Return [x, y] of the center of cell containing provided text 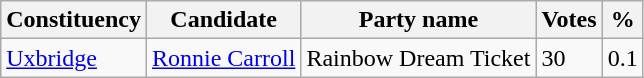
Candidate [223, 20]
Party name [418, 20]
Constituency [74, 20]
Rainbow Dream Ticket [418, 58]
Ronnie Carroll [223, 58]
Uxbridge [74, 58]
Votes [569, 20]
0.1 [622, 58]
30 [569, 58]
% [622, 20]
